Provide the [X, Y] coordinate of the cell's center where the given text is located.  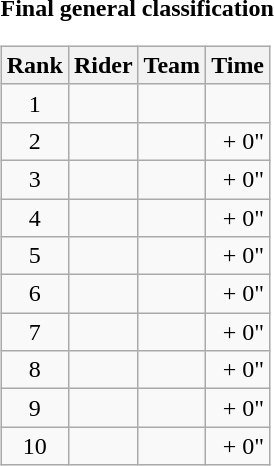
3 [34, 179]
7 [34, 332]
Rider [103, 65]
2 [34, 141]
Team [172, 65]
Rank [34, 65]
8 [34, 370]
5 [34, 256]
Time [238, 65]
10 [34, 446]
6 [34, 294]
1 [34, 103]
9 [34, 408]
4 [34, 217]
